Find where the given text appears and provide that cell's center as [X, Y] coordinate. 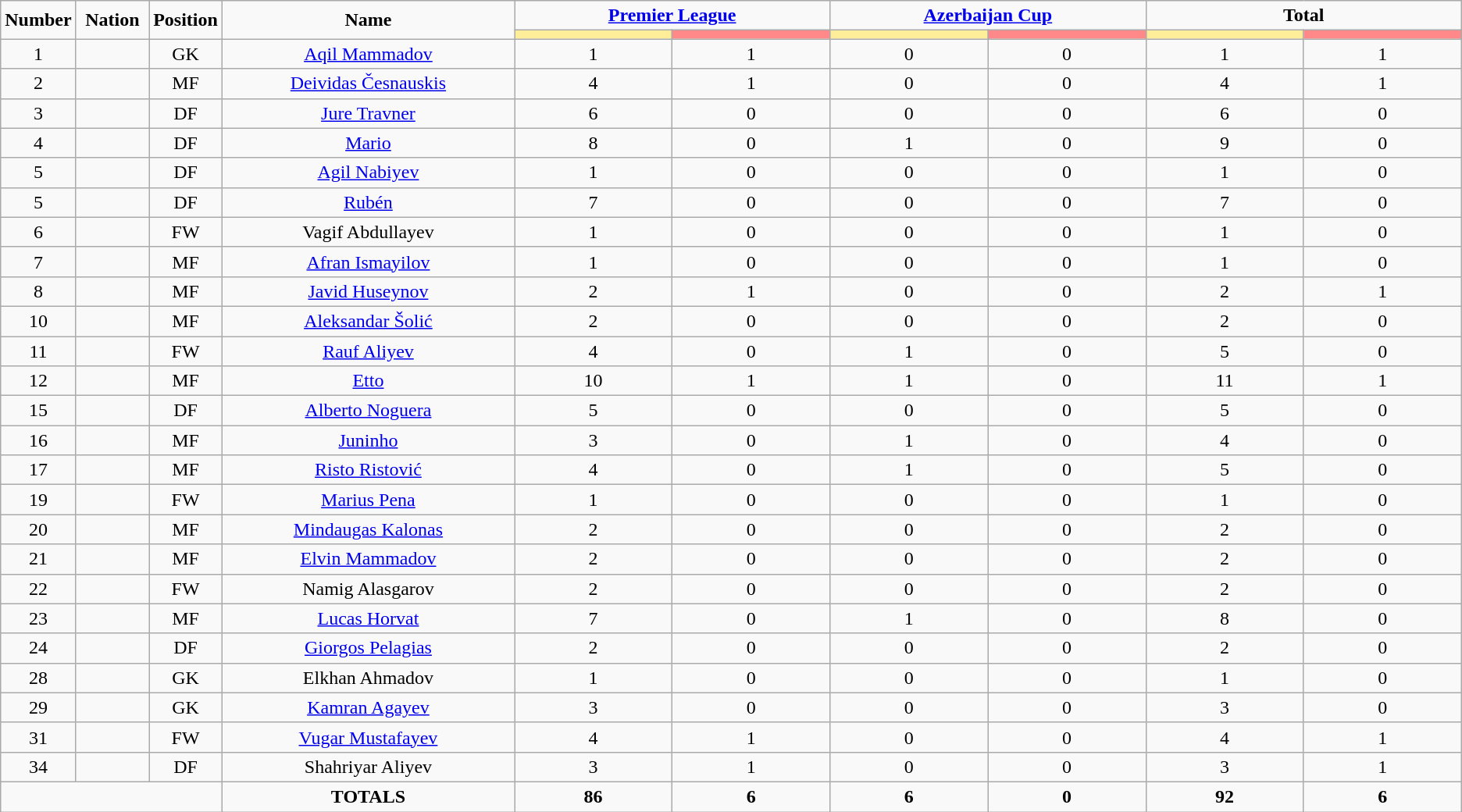
TOTALS [368, 796]
Number [38, 20]
Namig Alasgarov [368, 589]
16 [38, 440]
31 [38, 737]
17 [38, 470]
24 [38, 648]
Javid Huseynov [368, 291]
Aleksandar Šolić [368, 321]
Position [186, 20]
23 [38, 618]
Giorgos Pelagias [368, 648]
12 [38, 381]
Mario [368, 143]
Elvin Mammadov [368, 559]
Aqil Mammadov [368, 54]
Agil Nabiyev [368, 173]
Total [1303, 16]
Mindaugas Kalonas [368, 529]
92 [1225, 796]
Premier League [672, 16]
34 [38, 767]
Name [368, 20]
Nation [112, 20]
Etto [368, 381]
Azerbaijan Cup [988, 16]
Shahriyar Aliyev [368, 767]
9 [1225, 143]
Lucas Horvat [368, 618]
Jure Travner [368, 113]
22 [38, 589]
20 [38, 529]
Elkhan Ahmadov [368, 678]
Vagif Abdullayev [368, 232]
Deividas Česnauskis [368, 84]
Vugar Mustafayev [368, 737]
Rauf Aliyev [368, 351]
21 [38, 559]
Alberto Noguera [368, 411]
19 [38, 500]
Juninho [368, 440]
86 [593, 796]
Kamran Agayev [368, 707]
Rubén [368, 202]
29 [38, 707]
Afran Ismayilov [368, 262]
28 [38, 678]
15 [38, 411]
Marius Pena [368, 500]
Risto Ristović [368, 470]
